Output the [X, Y] coordinate of the center of the cell containing the given text.  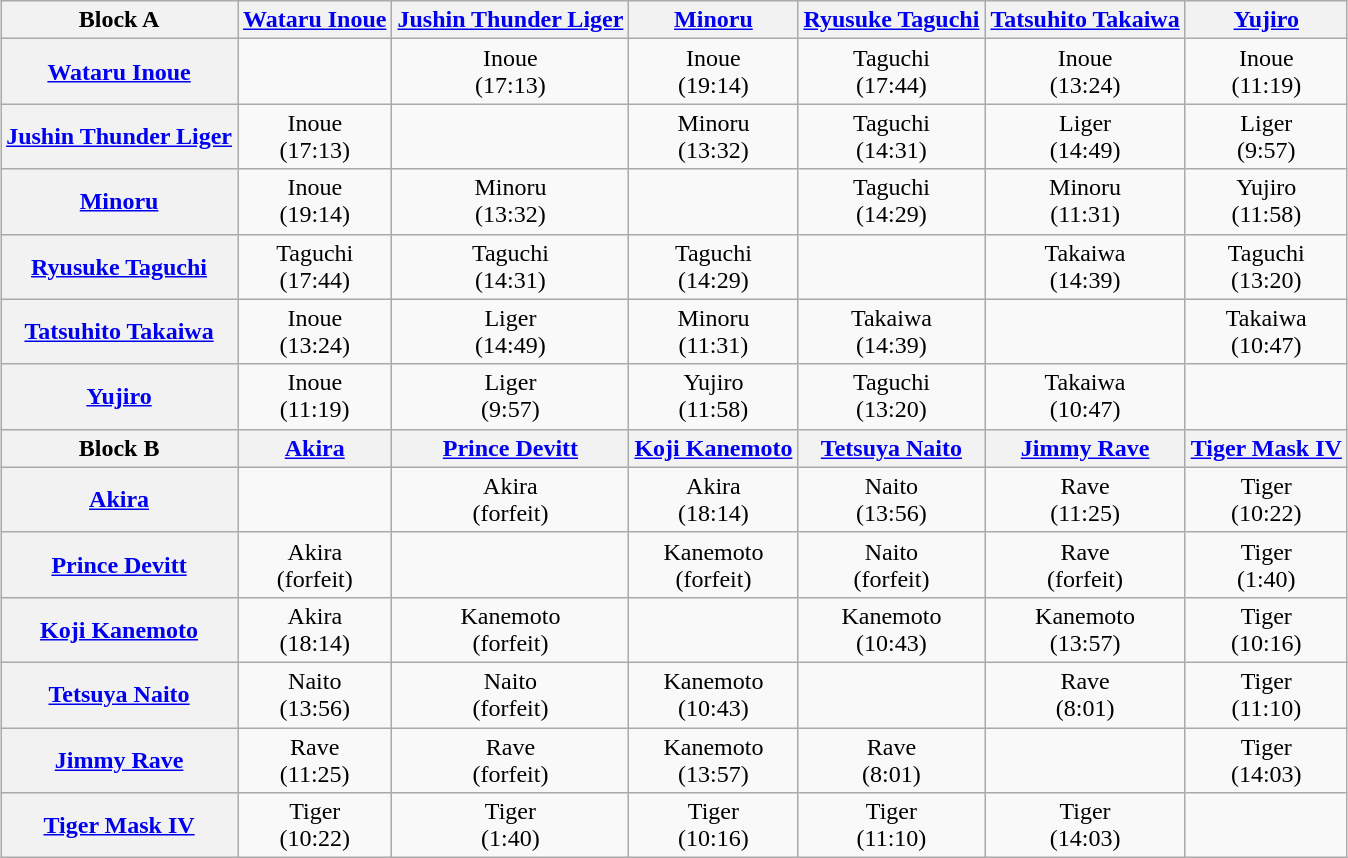
Block A [120, 20]
Block B [120, 448]
